Locate the cell with the specified text and output its (x, y) center coordinate. 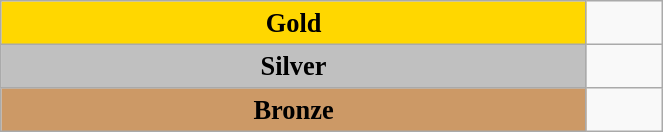
Bronze (294, 109)
Gold (294, 22)
Silver (294, 66)
